Pinpoint the cell where the given text exists, returning its [x, y] midpoint coordinate. 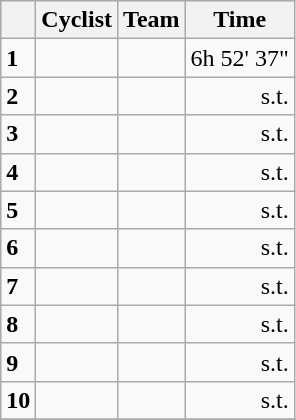
7 [18, 286]
10 [18, 400]
2 [18, 96]
Cyclist [77, 20]
3 [18, 134]
1 [18, 58]
6h 52' 37" [240, 58]
5 [18, 210]
8 [18, 324]
Team [152, 20]
Time [240, 20]
9 [18, 362]
4 [18, 172]
6 [18, 248]
